Output the [X, Y] coordinate of the center of the cell containing the given text.  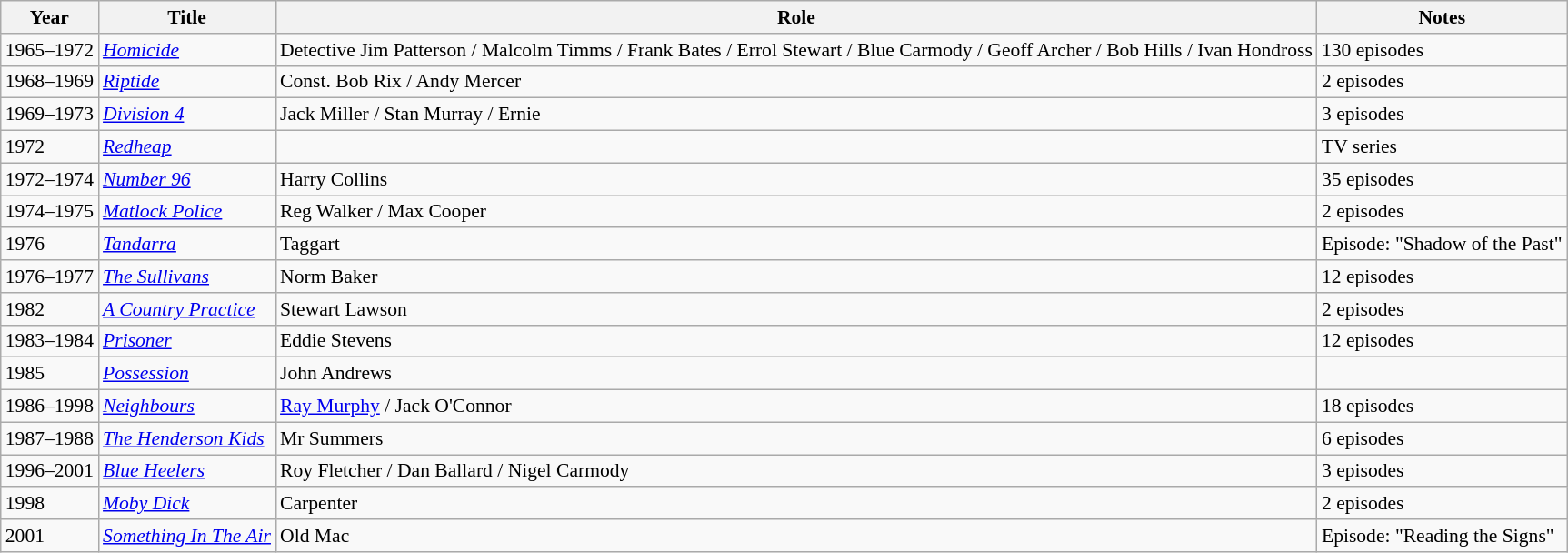
A Country Practice [187, 309]
TV series [1442, 147]
Neighbours [187, 407]
1974–1975 [49, 212]
Jack Miller / Stan Murray / Ernie [796, 115]
18 episodes [1442, 407]
Role [796, 17]
Year [49, 17]
6 episodes [1442, 438]
Stewart Lawson [796, 309]
John Andrews [796, 374]
1985 [49, 374]
Redheap [187, 147]
Norm Baker [796, 276]
Eddie Stevens [796, 341]
1998 [49, 504]
1996–2001 [49, 471]
130 episodes [1442, 50]
Episode: "Shadow of the Past" [1442, 245]
Mr Summers [796, 438]
Prisoner [187, 341]
Riptide [187, 82]
Const. Bob Rix / Andy Mercer [796, 82]
Number 96 [187, 179]
Division 4 [187, 115]
1983–1984 [49, 341]
1972 [49, 147]
Title [187, 17]
1976–1977 [49, 276]
2001 [49, 536]
1982 [49, 309]
Blue Heelers [187, 471]
1987–1988 [49, 438]
Old Mac [796, 536]
Tandarra [187, 245]
1968–1969 [49, 82]
Ray Murphy / Jack O'Connor [796, 407]
The Henderson Kids [187, 438]
Roy Fletcher / Dan Ballard / Nigel Carmody [796, 471]
Moby Dick [187, 504]
1972–1974 [49, 179]
Reg Walker / Max Cooper [796, 212]
35 episodes [1442, 179]
Homicide [187, 50]
Carpenter [796, 504]
Matlock Police [187, 212]
1986–1998 [49, 407]
Detective Jim Patterson / Malcolm Timms / Frank Bates / Errol Stewart / Blue Carmody / Geoff Archer / Bob Hills / Ivan Hondross [796, 50]
1969–1973 [49, 115]
Notes [1442, 17]
1965–1972 [49, 50]
The Sullivans [187, 276]
1976 [49, 245]
Possession [187, 374]
Something In The Air [187, 536]
Harry Collins [796, 179]
Taggart [796, 245]
Episode: "Reading the Signs" [1442, 536]
